From the cell containing the given text, extract its center point as [X, Y] coordinate. 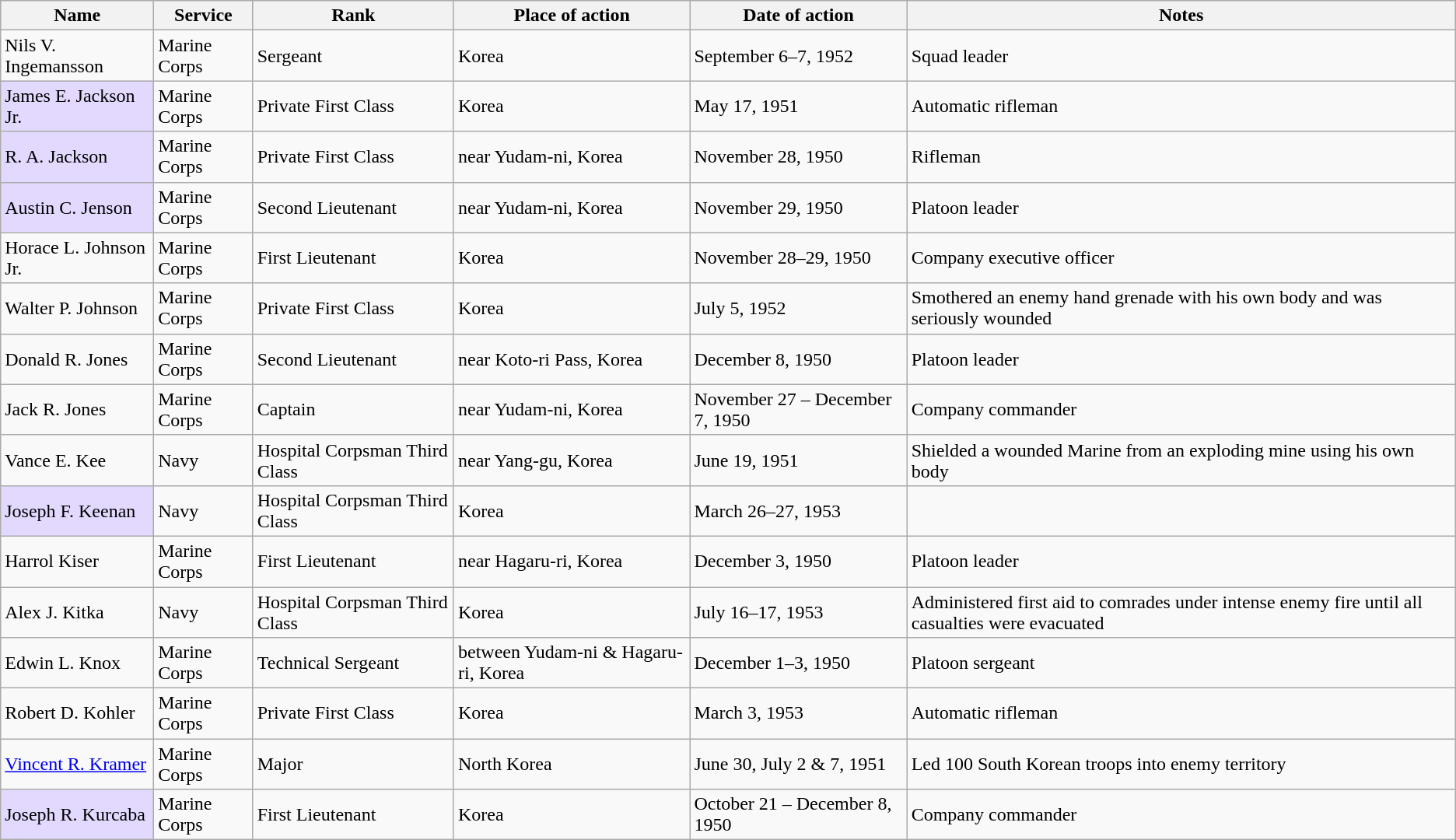
Service [204, 16]
Vincent R. Kramer [78, 764]
October 21 – December 8, 1950 [798, 815]
Nils V. Ingemansson [78, 56]
Led 100 South Korean troops into enemy territory [1181, 764]
Smothered an enemy hand grenade with his own body and was seriously wounded [1181, 308]
November 28, 1950 [798, 157]
Jack R. Jones [78, 409]
June 19, 1951 [798, 460]
near Koto-ri Pass, Korea [571, 359]
Place of action [571, 16]
Robert D. Kohler [78, 714]
Rifleman [1181, 157]
Squad leader [1181, 56]
Platoon sergeant [1181, 663]
November 27 – December 7, 1950 [798, 409]
Sergeant [353, 56]
R. A. Jackson [78, 157]
Company executive officer [1181, 258]
May 17, 1951 [798, 106]
Date of action [798, 16]
December 3, 1950 [798, 562]
Joseph F. Keenan [78, 510]
June 30, July 2 & 7, 1951 [798, 764]
December 1–3, 1950 [798, 663]
Vance E. Kee [78, 460]
Harrol Kiser [78, 562]
Notes [1181, 16]
James E. Jackson Jr. [78, 106]
November 29, 1950 [798, 207]
Technical Sergeant [353, 663]
North Korea [571, 764]
between Yudam-ni & Hagaru-ri, Korea [571, 663]
Rank [353, 16]
Donald R. Jones [78, 359]
December 8, 1950 [798, 359]
Shielded a wounded Marine from an exploding mine using his own body [1181, 460]
Horace L. Johnson Jr. [78, 258]
November 28–29, 1950 [798, 258]
September 6–7, 1952 [798, 56]
Major [353, 764]
July 5, 1952 [798, 308]
Name [78, 16]
Joseph R. Kurcaba [78, 815]
Captain [353, 409]
July 16–17, 1953 [798, 611]
Administered first aid to comrades under intense enemy fire until all casualties were evacuated [1181, 611]
near Yang-gu, Korea [571, 460]
Austin C. Jenson [78, 207]
Edwin L. Knox [78, 663]
March 26–27, 1953 [798, 510]
March 3, 1953 [798, 714]
Walter P. Johnson [78, 308]
Alex J. Kitka [78, 611]
near Hagaru-ri, Korea [571, 562]
